Identify which cell holds the provided text, then report its (X, Y) central coordinate. 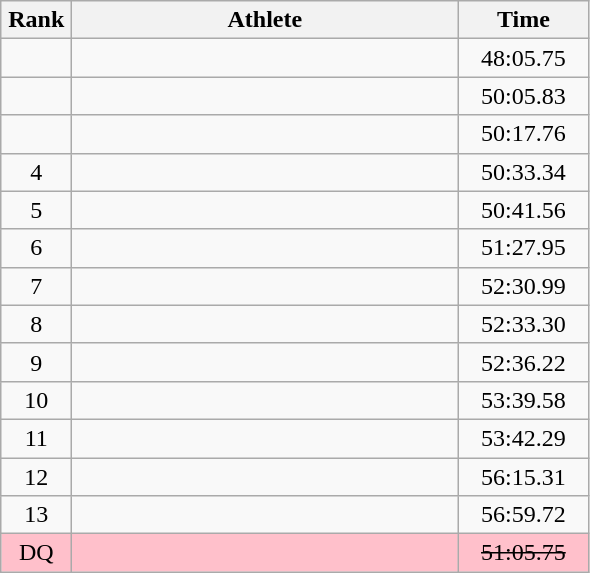
51:27.95 (524, 248)
50:17.76 (524, 134)
48:05.75 (524, 58)
6 (36, 248)
56:59.72 (524, 515)
4 (36, 172)
13 (36, 515)
51:05.75 (524, 553)
56:15.31 (524, 477)
52:33.30 (524, 324)
10 (36, 400)
12 (36, 477)
Athlete (265, 20)
53:39.58 (524, 400)
8 (36, 324)
5 (36, 210)
9 (36, 362)
52:36.22 (524, 362)
52:30.99 (524, 286)
DQ (36, 553)
Time (524, 20)
11 (36, 438)
Rank (36, 20)
53:42.29 (524, 438)
7 (36, 286)
50:05.83 (524, 96)
50:33.34 (524, 172)
50:41.56 (524, 210)
